From the cell containing the given text, extract its center point as [x, y] coordinate. 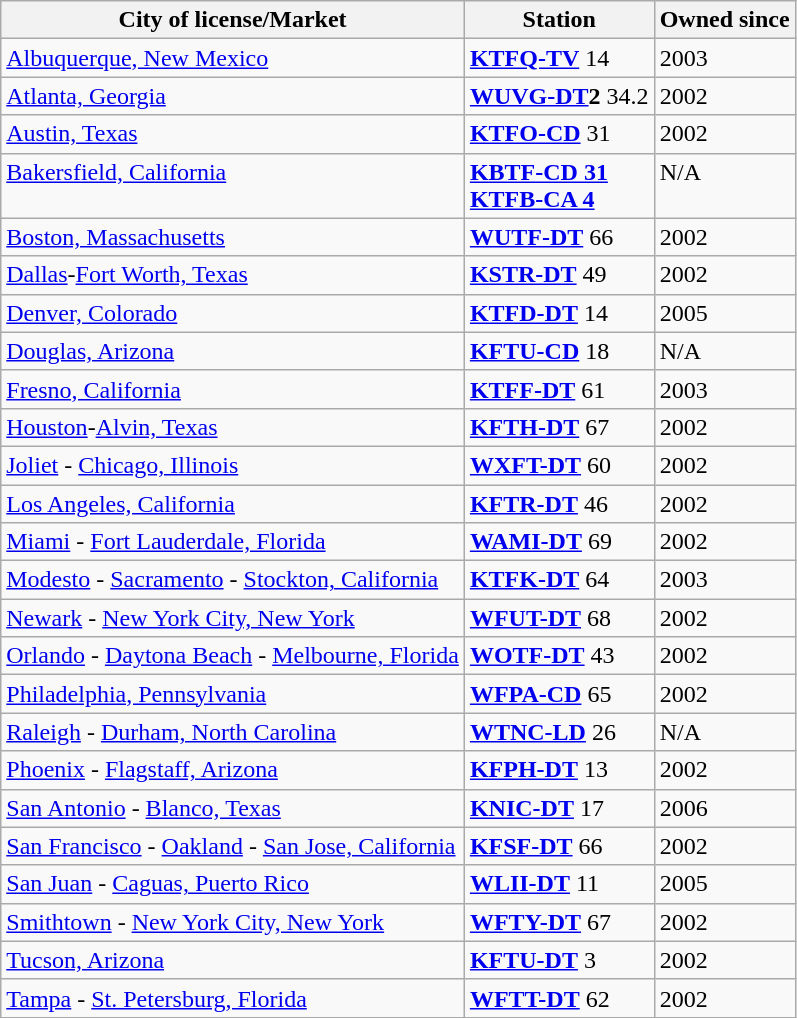
WFTT-DT 62 [559, 998]
Orlando - Daytona Beach - Melbourne, Florida [233, 656]
WLII-DT 11 [559, 884]
Smithtown - New York City, New York [233, 922]
WXFT-DT 60 [559, 465]
KBTF-CD 31KTFB-CA 4 [559, 186]
San Antonio - Blanco, Texas [233, 808]
Albuquerque, New Mexico [233, 58]
KFSF-DT 66 [559, 846]
KTFD-DT 14 [559, 313]
Atlanta, Georgia [233, 96]
Tampa - St. Petersburg, Florida [233, 998]
Austin, Texas [233, 134]
KTFQ-TV 14 [559, 58]
2006 [724, 808]
Tucson, Arizona [233, 960]
KTFF-DT 61 [559, 389]
Phoenix - Flagstaff, Arizona [233, 770]
Boston, Massachusetts [233, 237]
Fresno, California [233, 389]
San Juan - Caguas, Puerto Rico [233, 884]
KFTR-DT 46 [559, 503]
Miami - Fort Lauderdale, Florida [233, 542]
Raleigh - Durham, North Carolina [233, 732]
KFPH-DT 13 [559, 770]
Philadelphia, Pennsylvania [233, 694]
Owned since [724, 20]
KSTR-DT 49 [559, 275]
KTFK-DT 64 [559, 580]
KTFO-CD 31 [559, 134]
WFPA-CD 65 [559, 694]
Dallas-Fort Worth, Texas [233, 275]
San Francisco - Oakland - San Jose, California [233, 846]
KFTH-DT 67 [559, 427]
Station [559, 20]
Bakersfield, California [233, 186]
City of license/Market [233, 20]
Douglas, Arizona [233, 351]
Denver, Colorado [233, 313]
Los Angeles, California [233, 503]
WTNC-LD 26 [559, 732]
KFTU-CD 18 [559, 351]
Newark - New York City, New York [233, 618]
WUVG-DT2 34.2 [559, 96]
WOTF-DT 43 [559, 656]
WFUT-DT 68 [559, 618]
Houston-Alvin, Texas [233, 427]
Modesto - Sacramento - Stockton, California [233, 580]
WUTF-DT 66 [559, 237]
WAMI-DT 69 [559, 542]
KFTU-DT 3 [559, 960]
KNIC-DT 17 [559, 808]
WFTY-DT 67 [559, 922]
Joliet - Chicago, Illinois [233, 465]
